Output the (x, y) coordinate of the center of the cell containing the given text.  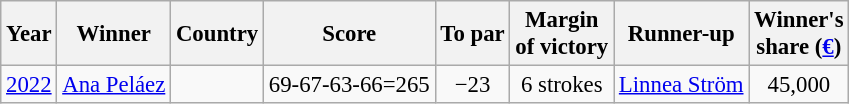
Ana Peláez (114, 85)
Marginof victory (562, 34)
Linnea Ström (682, 85)
45,000 (799, 85)
Winner (114, 34)
Country (218, 34)
Runner-up (682, 34)
Year (29, 34)
69-67-63-66=265 (349, 85)
Score (349, 34)
To par (472, 34)
−23 (472, 85)
6 strokes (562, 85)
Winner'sshare (€) (799, 34)
2022 (29, 85)
